Detect which cell encompasses the target text, then output its [X, Y] center coordinate. 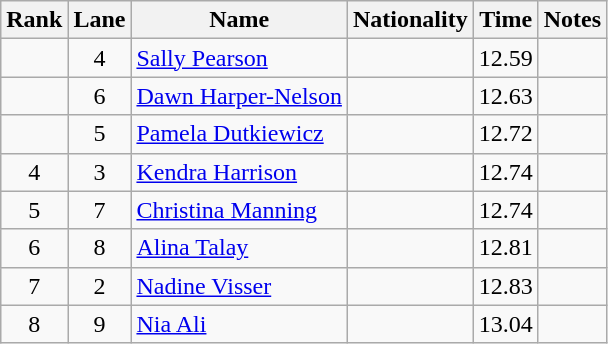
Rank [34, 20]
9 [100, 324]
Nadine Visser [240, 286]
Sally Pearson [240, 58]
13.04 [506, 324]
3 [100, 172]
Alina Talay [240, 248]
Kendra Harrison [240, 172]
Notes [572, 20]
Nia Ali [240, 324]
Pamela Dutkiewicz [240, 134]
12.83 [506, 286]
Nationality [410, 20]
12.81 [506, 248]
12.59 [506, 58]
12.63 [506, 96]
Lane [100, 20]
Time [506, 20]
Christina Manning [240, 210]
Name [240, 20]
2 [100, 286]
Dawn Harper-Nelson [240, 96]
12.72 [506, 134]
